Capture the cell that displays the provided text and extract its (x, y) central coordinate. 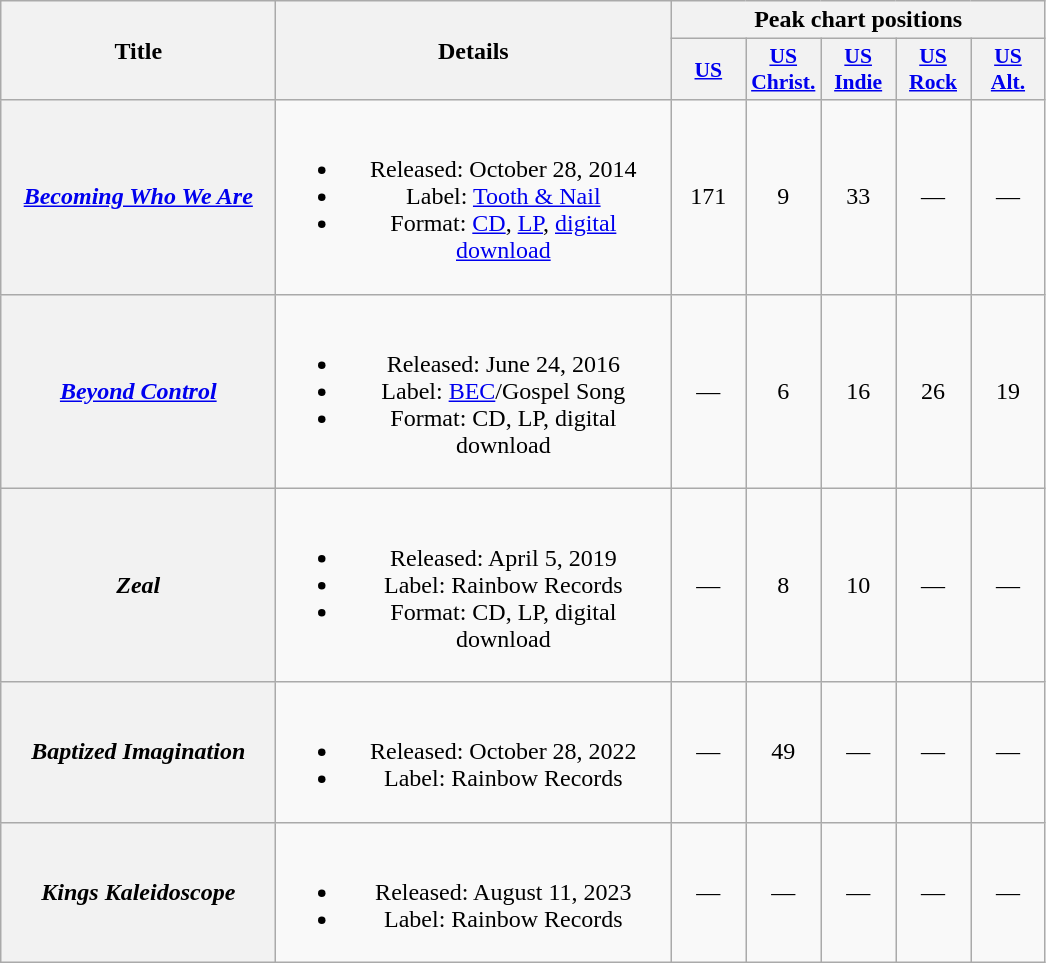
49 (784, 752)
Released: August 11, 2023Label: Rainbow Records (474, 892)
8 (784, 585)
10 (858, 585)
26 (934, 391)
33 (858, 197)
USIndie (858, 70)
19 (1008, 391)
Released: October 28, 2014Label: Tooth & NailFormat: CD, LP, digital download (474, 197)
Details (474, 50)
16 (858, 391)
9 (784, 197)
USAlt. (1008, 70)
Becoming Who We Are (138, 197)
6 (784, 391)
Released: October 28, 2022Label: Rainbow Records (474, 752)
USChrist. (784, 70)
Peak chart positions (858, 20)
171 (708, 197)
Released: April 5, 2019Label: Rainbow RecordsFormat: CD, LP, digital download (474, 585)
US (708, 70)
USRock (934, 70)
Baptized Imagination (138, 752)
Zeal (138, 585)
Beyond Control (138, 391)
Title (138, 50)
Released: June 24, 2016Label: BEC/Gospel SongFormat: CD, LP, digital download (474, 391)
Kings Kaleidoscope (138, 892)
